Detect which cell encompasses the target text, then output its [X, Y] center coordinate. 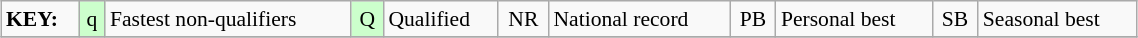
National record [639, 19]
PB [753, 19]
Fastest non-qualifiers [228, 19]
KEY: [40, 19]
Personal best [854, 19]
NR [523, 19]
q [92, 19]
SB [955, 19]
Seasonal best [1058, 19]
Qualified [440, 19]
Q [367, 19]
